Locate the cell with the specified text and output its [X, Y] center coordinate. 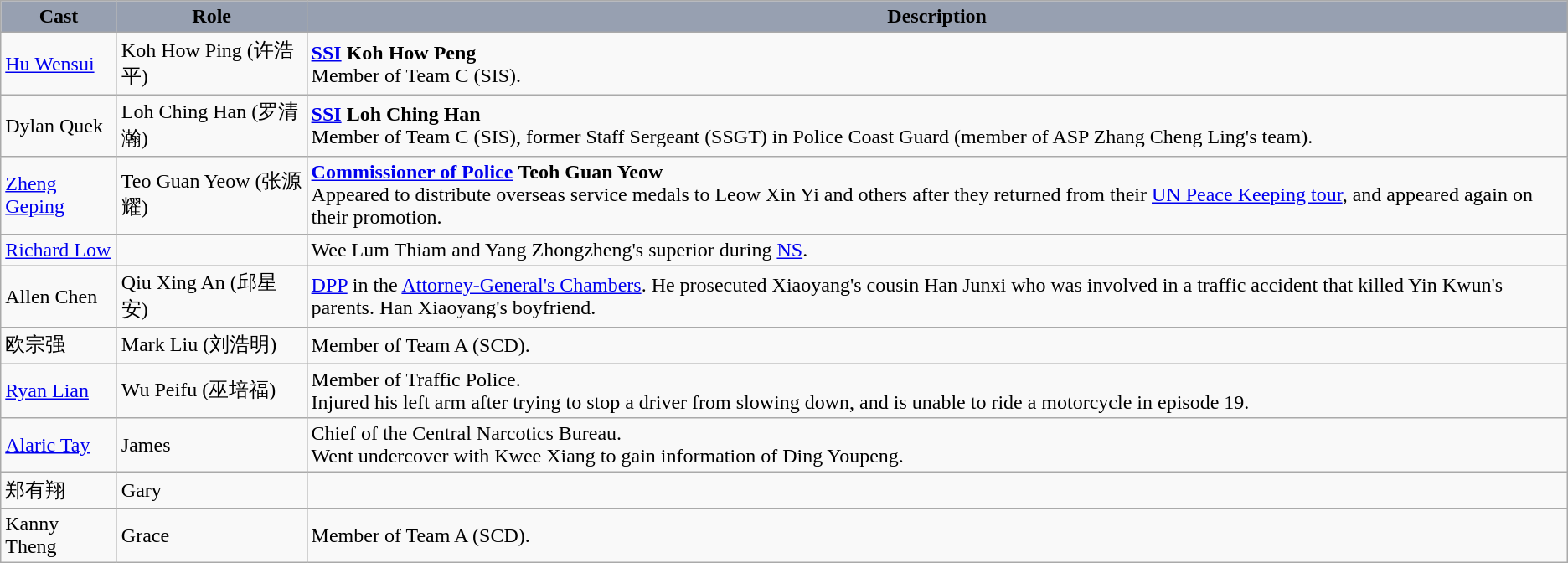
Wu Peifu (巫培福) [211, 390]
Cast [59, 17]
Zheng Geping [59, 195]
Koh How Ping (许浩平) [211, 64]
Allen Chen [59, 297]
SSI Koh How Peng Member of Team C (SIS). [936, 64]
Gary [211, 491]
Qiu Xing An (邱星安) [211, 297]
Kanny Theng [59, 535]
郑有翔 [59, 491]
Description [936, 17]
Role [211, 17]
Alaric Tay [59, 446]
SSI Loh Ching Han Member of Team C (SIS), former Staff Sergeant (SSGT) in Police Coast Guard (member of ASP Zhang Cheng Ling's team). [936, 126]
Member of Traffic Police.Injured his left arm after trying to stop a driver from slowing down, and is unable to ride a motorcycle in episode 19. [936, 390]
Dylan Quek [59, 126]
Teo Guan Yeow (张源耀) [211, 195]
Hu Wensui [59, 64]
Ryan Lian [59, 390]
欧宗强 [59, 345]
Grace [211, 535]
James [211, 446]
Loh Ching Han (罗清瀚) [211, 126]
Mark Liu (刘浩明) [211, 345]
Richard Low [59, 250]
Wee Lum Thiam and Yang Zhongzheng's superior during NS. [936, 250]
Chief of the Central Narcotics Bureau.Went undercover with Kwee Xiang to gain information of Ding Youpeng. [936, 446]
